Determine the (x, y) coordinate at the center of the cell enclosing the given text.  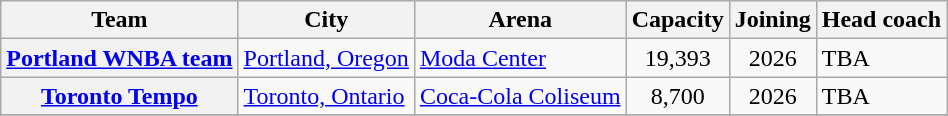
Head coach (881, 20)
19,393 (678, 58)
Joining (772, 20)
Portland WNBA team (120, 58)
Coca-Cola Coliseum (520, 96)
Arena (520, 20)
Capacity (678, 20)
City (326, 20)
Toronto Tempo (120, 96)
8,700 (678, 96)
Toronto, Ontario (326, 96)
Portland, Oregon (326, 58)
Moda Center (520, 58)
Team (120, 20)
